Extract the (X, Y) coordinate from the center of the cell holding the provided text.  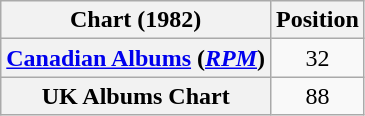
UK Albums Chart (136, 96)
88 (318, 96)
Canadian Albums (RPM) (136, 58)
Chart (1982) (136, 20)
32 (318, 58)
Position (318, 20)
